Extract the (X, Y) coordinate from the center of the cell holding the provided text.  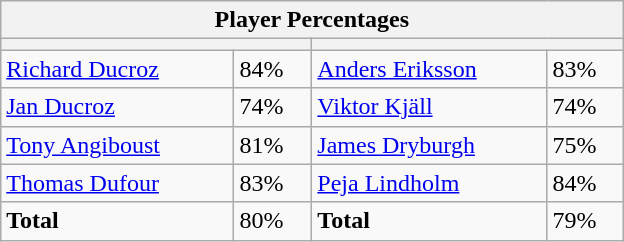
Anders Eriksson (430, 69)
80% (273, 221)
79% (585, 221)
Tony Angiboust (118, 145)
Viktor Kjäll (430, 107)
James Dryburgh (430, 145)
75% (585, 145)
Thomas Dufour (118, 183)
Jan Ducroz (118, 107)
Peja Lindholm (430, 183)
Richard Ducroz (118, 69)
Player Percentages (312, 20)
81% (273, 145)
